Pinpoint the cell where the given text exists, returning its [x, y] midpoint coordinate. 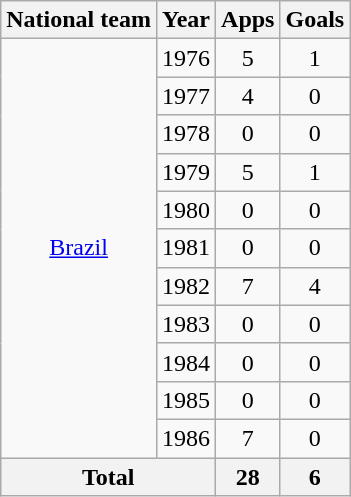
1986 [186, 438]
Apps [248, 20]
National team [79, 20]
Goals [315, 20]
Total [108, 477]
1985 [186, 400]
Year [186, 20]
1984 [186, 362]
1982 [186, 286]
6 [315, 477]
1977 [186, 96]
28 [248, 477]
1983 [186, 324]
1979 [186, 172]
1980 [186, 210]
1981 [186, 248]
1976 [186, 58]
Brazil [79, 248]
1978 [186, 134]
